Scan for the cell matching the given text and deliver its [x, y] coordinate at center. 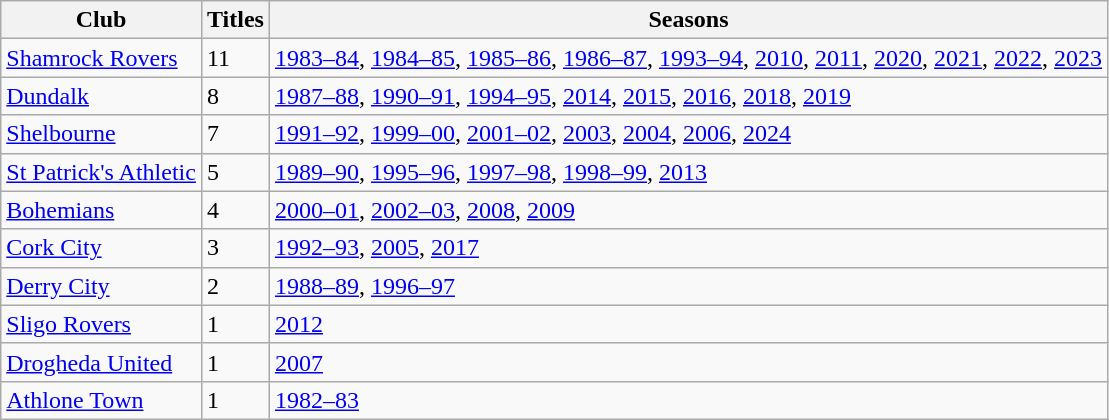
2000–01, 2002–03, 2008, 2009 [688, 210]
1989–90, 1995–96, 1997–98, 1998–99, 2013 [688, 172]
3 [235, 248]
1988–89, 1996–97 [688, 286]
1987–88, 1990–91, 1994–95, 2014, 2015, 2016, 2018, 2019 [688, 96]
Shamrock Rovers [102, 58]
1983–84, 1984–85, 1985–86, 1986–87, 1993–94, 2010, 2011, 2020, 2021, 2022, 2023 [688, 58]
Drogheda United [102, 362]
Sligo Rovers [102, 324]
1982–83 [688, 400]
Bohemians [102, 210]
Cork City [102, 248]
11 [235, 58]
1991–92, 1999–00, 2001–02, 2003, 2004, 2006, 2024 [688, 134]
4 [235, 210]
7 [235, 134]
Seasons [688, 20]
1992–93, 2005, 2017 [688, 248]
2007 [688, 362]
5 [235, 172]
Titles [235, 20]
2012 [688, 324]
St Patrick's Athletic [102, 172]
Dundalk [102, 96]
8 [235, 96]
2 [235, 286]
Shelbourne [102, 134]
Athlone Town [102, 400]
Club [102, 20]
Derry City [102, 286]
